Return (X, Y) of the center of cell containing provided text 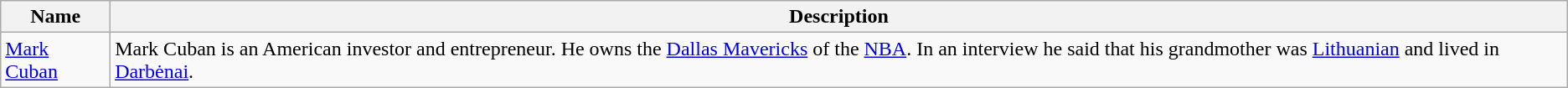
Name (55, 17)
Mark Cuban (55, 60)
Description (839, 17)
